Search for the cell housing the specified text and yield its [x, y] center coordinate. 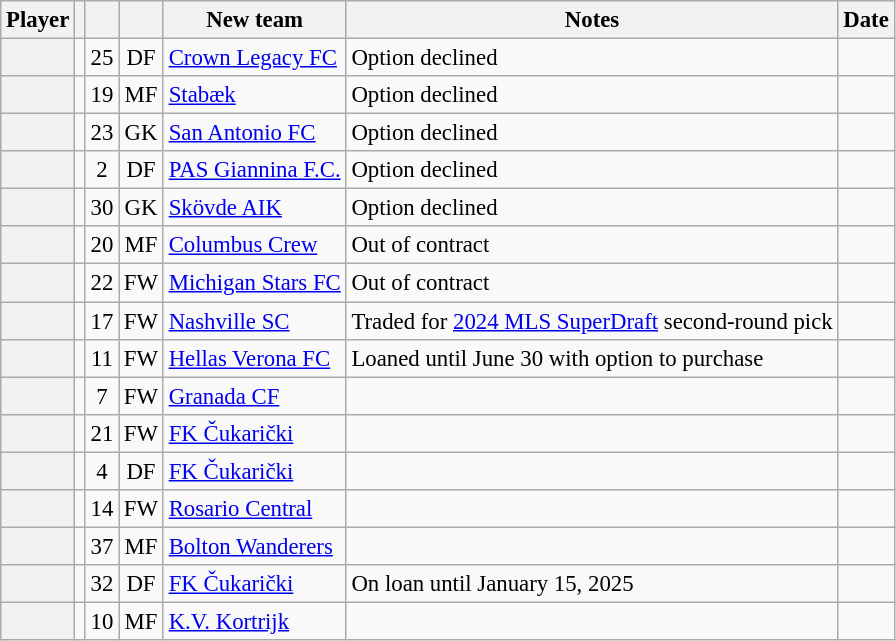
Notes [592, 20]
22 [102, 283]
Loaned until June 30 with option to purchase [592, 358]
30 [102, 208]
Columbus Crew [254, 245]
Bolton Wanderers [254, 546]
Skövde AIK [254, 208]
17 [102, 321]
San Antonio FC [254, 133]
Granada CF [254, 396]
2 [102, 170]
20 [102, 245]
New team [254, 20]
19 [102, 95]
PAS Giannina F.C. [254, 170]
Nashville SC [254, 321]
4 [102, 471]
10 [102, 621]
7 [102, 396]
21 [102, 433]
32 [102, 584]
Player [38, 20]
Rosario Central [254, 509]
K.V. Kortrijk [254, 621]
Date [866, 20]
Stabæk [254, 95]
Hellas Verona FC [254, 358]
Michigan Stars FC [254, 283]
25 [102, 58]
23 [102, 133]
Traded for 2024 MLS SuperDraft second-round pick [592, 321]
37 [102, 546]
On loan until January 15, 2025 [592, 584]
11 [102, 358]
14 [102, 509]
Crown Legacy FC [254, 58]
